Extract the [x, y] coordinate from the center of the cell holding the provided text.  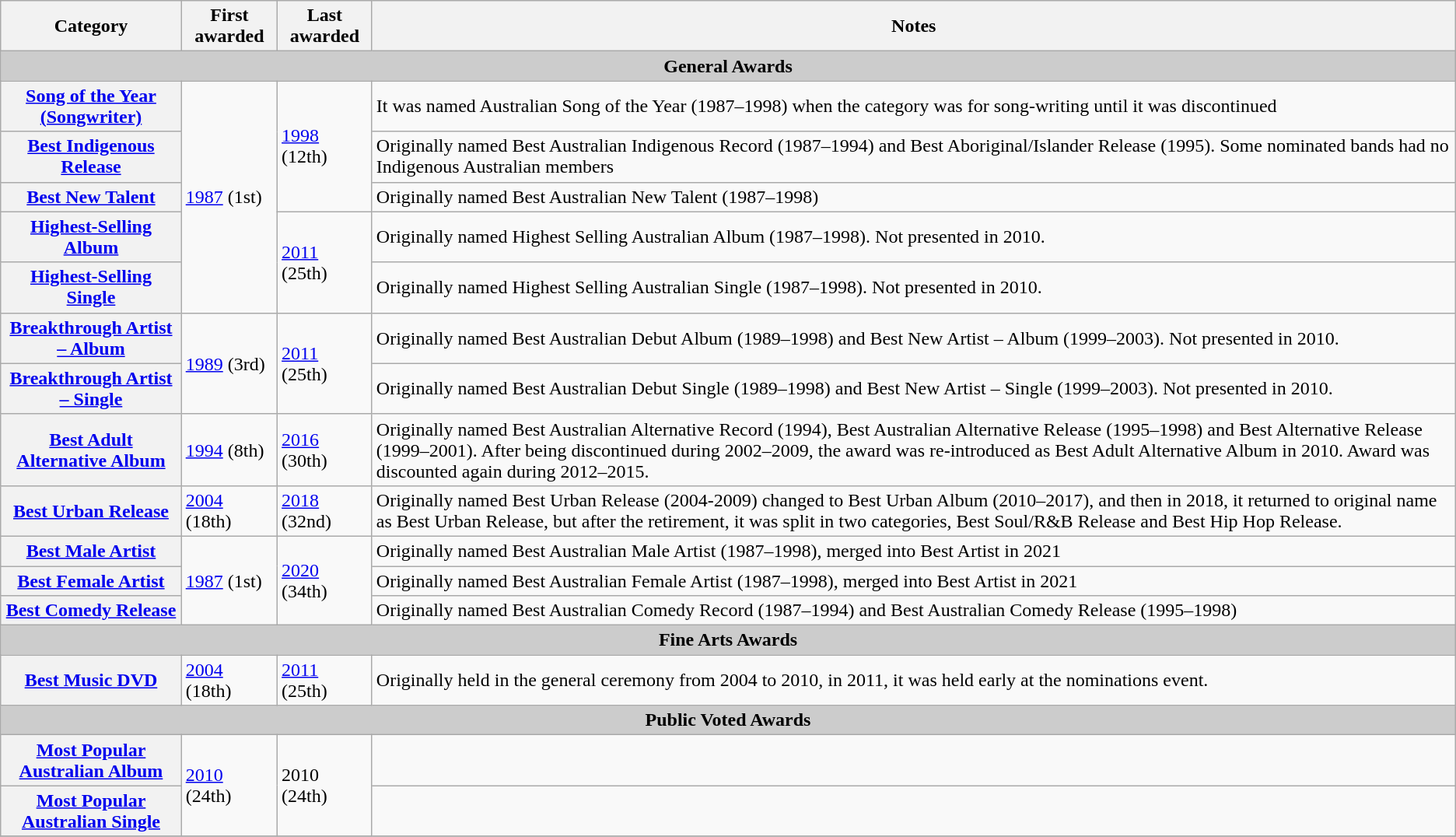
Last awarded [325, 26]
1994 (8th) [229, 450]
Best Music DVD [91, 680]
Public Voted Awards [728, 720]
Originally named Best Australian Debut Single (1989–1998) and Best New Artist – Single (1999–2003). Not presented in 2010. [913, 389]
Originally named Best Australian Debut Album (1989–1998) and Best New Artist – Album (1999–2003). Not presented in 2010. [913, 338]
It was named Australian Song of the Year (1987–1998) when the category was for song-writing until it was discontinued [913, 106]
Best Adult Alternative Album [91, 450]
2020 (34th) [325, 580]
Category [91, 26]
First awarded [229, 26]
Originally named Best Australian Female Artist (1987–1998), merged into Best Artist in 2021 [913, 581]
Best New Talent [91, 197]
2016 (30th) [325, 450]
Breakthrough Artist – Album [91, 338]
Originally named Best Australian New Talent (1987–1998) [913, 197]
Originally named Highest Selling Australian Album (1987–1998). Not presented in 2010. [913, 236]
1989 (3rd) [229, 363]
Best Male Artist [91, 551]
Originally held in the general ceremony from 2004 to 2010, in 2011, it was held early at the nominations event. [913, 680]
Most Popular Australian Album [91, 761]
Originally named Best Australian Male Artist (1987–1998), merged into Best Artist in 2021 [913, 551]
Song of the Year (Songwriter) [91, 106]
Highest-Selling Album [91, 236]
2018 (32nd) [325, 510]
Best Comedy Release [91, 611]
Best Indigenous Release [91, 157]
Originally named Highest Selling Australian Single (1987–1998). Not presented in 2010. [913, 288]
Originally named Best Australian Comedy Record (1987–1994) and Best Australian Comedy Release (1995–1998) [913, 611]
Fine Arts Awards [728, 640]
Most Popular Australian Single [91, 811]
1998 (12th) [325, 146]
Highest-Selling Single [91, 288]
General Awards [728, 66]
Notes [913, 26]
Best Female Artist [91, 581]
Breakthrough Artist – Single [91, 389]
Best Urban Release [91, 510]
